Identify which cell holds the provided text, then report its (x, y) central coordinate. 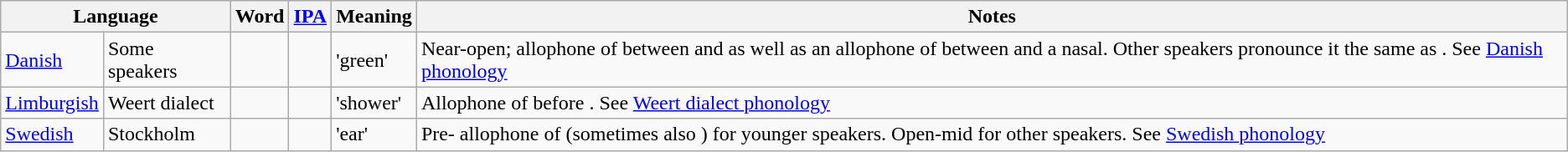
Near-open; allophone of between and as well as an allophone of between and a nasal. Other speakers pronounce it the same as . See Danish phonology (992, 60)
'green' (374, 60)
Word (260, 17)
Stockholm (167, 134)
Notes (992, 17)
Some speakers (167, 60)
Swedish (52, 134)
'ear' (374, 134)
'shower' (374, 103)
Limburgish (52, 103)
IPA (310, 17)
Danish (52, 60)
Weert dialect (167, 103)
Pre- allophone of (sometimes also ) for younger speakers. Open-mid for other speakers. See Swedish phonology (992, 134)
Language (116, 17)
Meaning (374, 17)
Allophone of before . See Weert dialect phonology (992, 103)
